Return the (x, y) coordinate for the center point of the cell that contains the specified text.  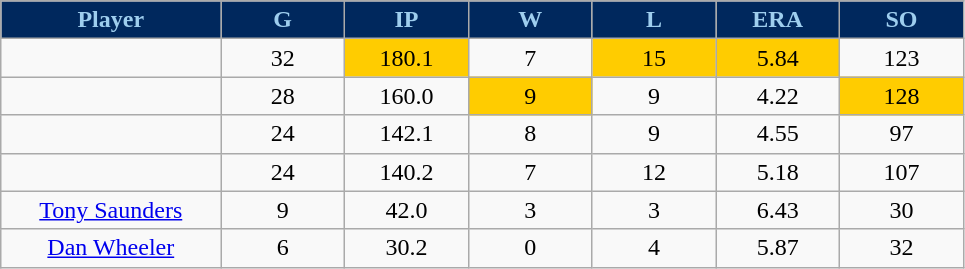
0 (530, 248)
42.0 (407, 210)
8 (530, 134)
4.22 (778, 96)
4.55 (778, 134)
160.0 (407, 96)
12 (654, 172)
28 (283, 96)
142.1 (407, 134)
Player (111, 20)
140.2 (407, 172)
5.87 (778, 248)
6.43 (778, 210)
97 (902, 134)
ERA (778, 20)
IP (407, 20)
4 (654, 248)
Tony Saunders (111, 210)
6 (283, 248)
128 (902, 96)
123 (902, 58)
107 (902, 172)
W (530, 20)
5.84 (778, 58)
L (654, 20)
15 (654, 58)
5.18 (778, 172)
G (283, 20)
180.1 (407, 58)
30.2 (407, 248)
30 (902, 210)
Dan Wheeler (111, 248)
SO (902, 20)
